For the text-containing cell, return its midpoint in (X, Y) coordinate format. 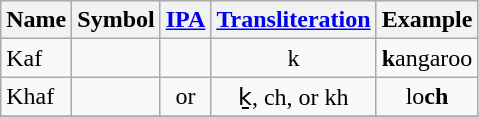
k (294, 58)
Transliteration (294, 20)
loch (427, 97)
Khaf (36, 97)
ḵ, ch, or kh (294, 97)
or (186, 97)
Example (427, 20)
Symbol (116, 20)
Name (36, 20)
Kaf (36, 58)
IPA (186, 20)
kangaroo (427, 58)
